Scan for the cell matching the given text and deliver its (X, Y) coordinate at center. 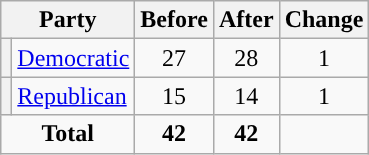
Total (68, 134)
14 (246, 96)
Before (174, 20)
Democratic (74, 58)
Republican (74, 96)
15 (174, 96)
Party (68, 20)
After (246, 20)
Change (324, 20)
27 (174, 58)
28 (246, 58)
